Find where the given text appears and provide that cell's center as (X, Y) coordinate. 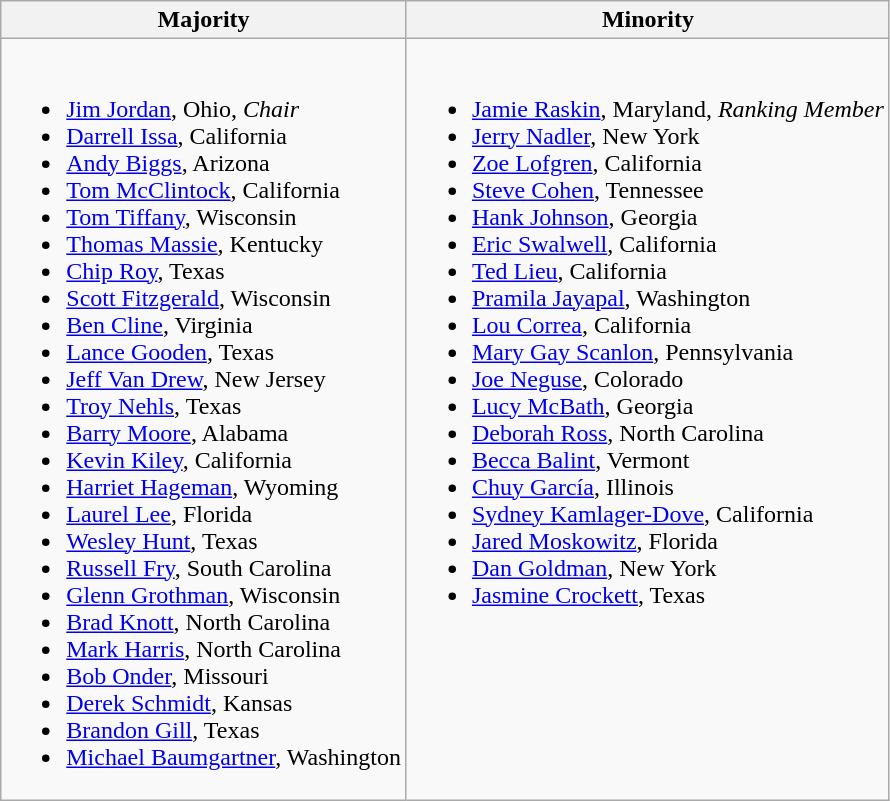
Majority (204, 20)
Minority (648, 20)
